From the cell containing the given text, extract its center point as (x, y) coordinate. 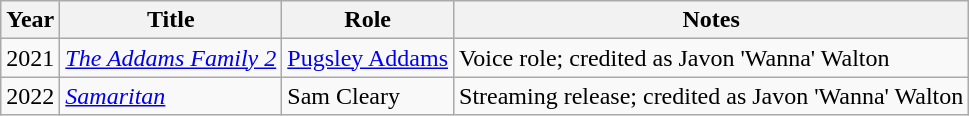
Pugsley Addams (368, 58)
2022 (30, 96)
Voice role; credited as Javon 'Wanna' Walton (712, 58)
The Addams Family 2 (171, 58)
2021 (30, 58)
Role (368, 20)
Samaritan (171, 96)
Title (171, 20)
Streaming release; credited as Javon 'Wanna' Walton (712, 96)
Notes (712, 20)
Year (30, 20)
Sam Cleary (368, 96)
